From the cell containing the given text, extract its center point as (X, Y) coordinate. 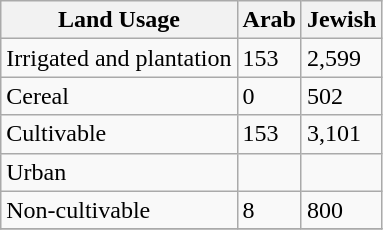
8 (269, 210)
Arab (269, 20)
502 (341, 96)
0 (269, 96)
Cereal (119, 96)
Non-cultivable (119, 210)
Land Usage (119, 20)
Irrigated and plantation (119, 58)
Jewish (341, 20)
3,101 (341, 134)
2,599 (341, 58)
Urban (119, 172)
800 (341, 210)
Cultivable (119, 134)
